From the cell containing the given text, extract its center point as (x, y) coordinate. 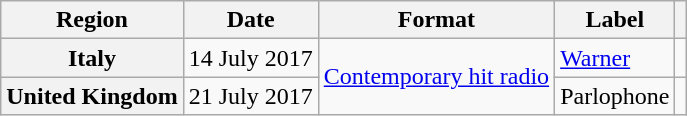
Format (436, 20)
United Kingdom (92, 96)
Italy (92, 58)
Parlophone (615, 96)
Region (92, 20)
Label (615, 20)
Warner (615, 58)
Date (250, 20)
14 July 2017 (250, 58)
21 July 2017 (250, 96)
Contemporary hit radio (436, 77)
